Capture the cell that displays the provided text and extract its [x, y] central coordinate. 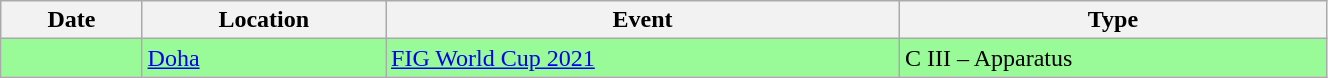
FIG World Cup 2021 [643, 58]
Event [643, 20]
Date [72, 20]
Location [264, 20]
Doha [264, 58]
C III – Apparatus [1112, 58]
Type [1112, 20]
